Detect which cell encompasses the target text, then output its [x, y] center coordinate. 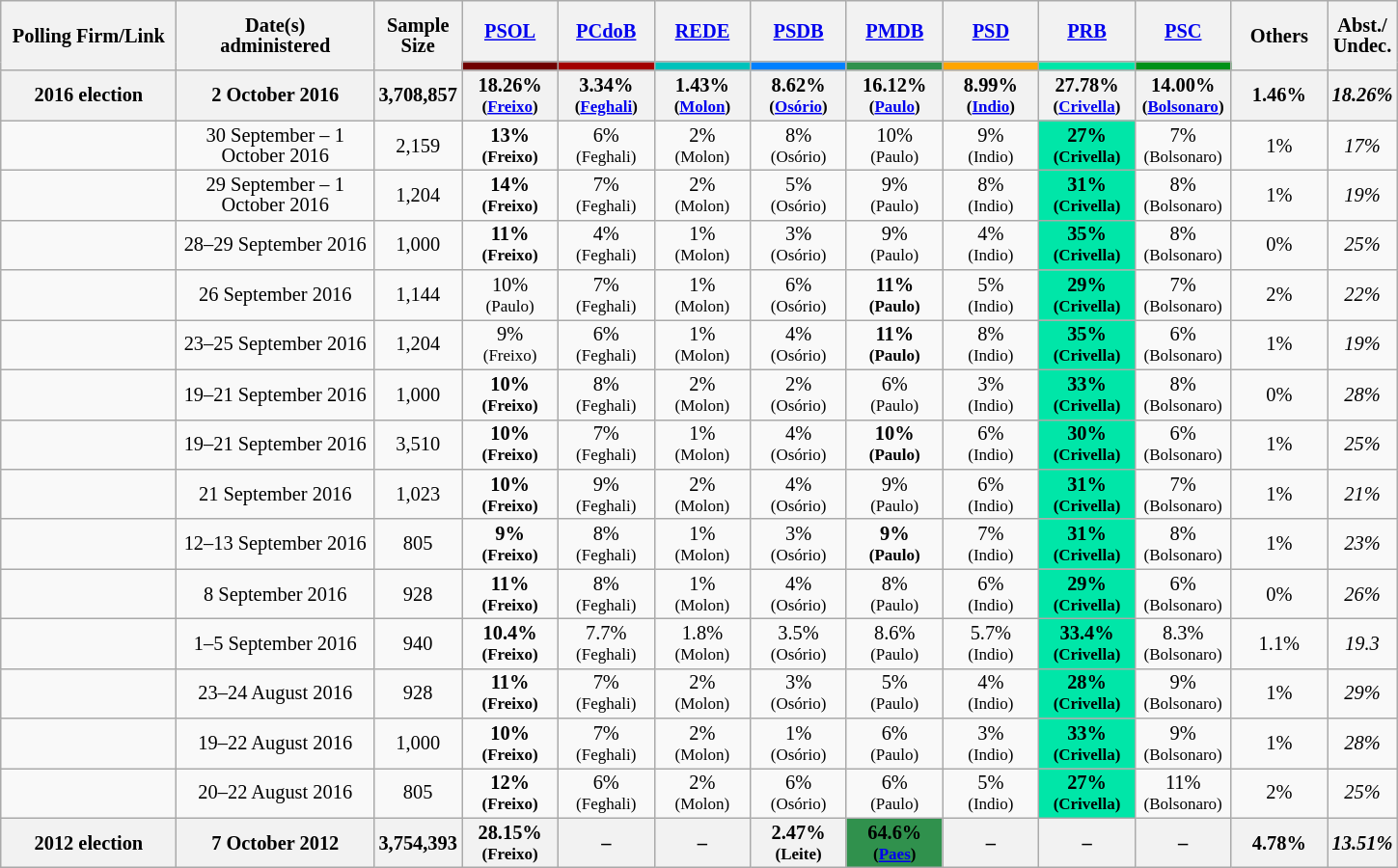
1.8%(Molon) [702, 643]
PRB [1087, 31]
30%(Crivella) [1087, 445]
7%(Indio) [991, 544]
22% [1362, 295]
PSOL [510, 31]
10.4%(Freixo) [510, 643]
1,144 [419, 295]
19.3 [1362, 643]
1–5 September 2016 [276, 643]
Date(s)administered [276, 35]
28%(Crivella) [1087, 693]
14%(Freixo) [510, 195]
5%(Paulo) [894, 693]
14.00%(Bolsonaro) [1183, 95]
7 October 2012 [276, 843]
23% [1362, 544]
17% [1362, 146]
20–22 August 2016 [276, 793]
9%(Indio) [991, 146]
REDE [702, 31]
12%(Freixo) [510, 793]
8.62%(Osório) [799, 95]
3,510 [419, 445]
Abst./Undec. [1362, 35]
13%(Freixo) [510, 146]
18.26%(Freixo) [510, 95]
8 September 2016 [276, 594]
29 September – 1 October 2016 [276, 195]
4.78% [1279, 843]
7.7%(Feghali) [606, 643]
29% [1362, 693]
8.6%(Paulo) [894, 643]
8.3%(Bolsonaro) [1183, 643]
11%(Bolsonaro) [1183, 793]
9%(Feghali) [606, 494]
27.78%(Crivella) [1087, 95]
2016 election [89, 95]
1.46% [1279, 95]
16.12%(Paulo) [894, 95]
PMDB [894, 31]
64.6%(Paes) [894, 843]
18.26% [1362, 95]
23–24 August 2016 [276, 693]
PSC [1183, 31]
1%(Osório) [799, 744]
1,023 [419, 494]
30 September – 1 October 2016 [276, 146]
26% [1362, 594]
28.15%(Freixo) [510, 843]
26 September 2016 [276, 295]
PSDB [799, 31]
21% [1362, 494]
PSD [991, 31]
1.43%(Molon) [702, 95]
3,754,393 [419, 843]
5%(Osório) [799, 195]
3,708,857 [419, 95]
3.5%(Osório) [799, 643]
SampleSize [419, 35]
8%(Osório) [799, 146]
2%(Osório) [799, 394]
23–25 September 2016 [276, 344]
2 October 2016 [276, 95]
13.51% [1362, 843]
940 [419, 643]
1.1% [1279, 643]
PCdoB [606, 31]
2.47%(Leite) [799, 843]
Polling Firm/Link [89, 35]
4%(Feghali) [606, 245]
8%(Paulo) [894, 594]
12–13 September 2016 [276, 544]
5.7%(Indio) [991, 643]
19–22 August 2016 [276, 744]
28–29 September 2016 [276, 245]
Others [1279, 35]
21 September 2016 [276, 494]
8.99%(Indio) [991, 95]
2,159 [419, 146]
3.34%(Feghali) [606, 95]
33.4%(Crivella) [1087, 643]
2012 election [89, 843]
